Find where the given text appears and provide that cell's center as [X, Y] coordinate. 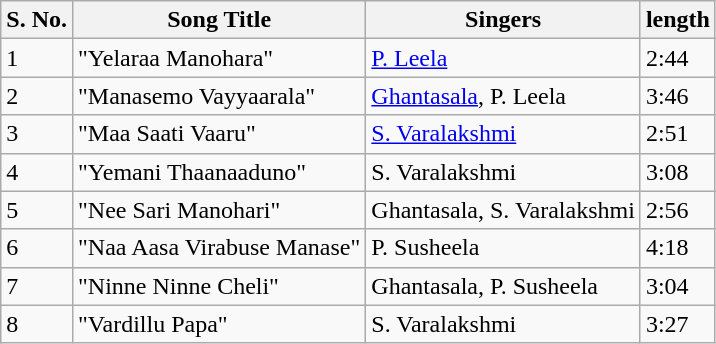
P. Susheela [504, 248]
2:44 [678, 58]
"Ninne Ninne Cheli" [218, 286]
"Maa Saati Vaaru" [218, 134]
3 [37, 134]
"Yelaraa Manohara" [218, 58]
7 [37, 286]
Ghantasala, P. Leela [504, 96]
P. Leela [504, 58]
"Nee Sari Manohari" [218, 210]
Ghantasala, P. Susheela [504, 286]
4 [37, 172]
4:18 [678, 248]
S. No. [37, 20]
Singers [504, 20]
"Vardillu Papa" [218, 324]
3:04 [678, 286]
Song Title [218, 20]
"Manasemo Vayyaarala" [218, 96]
5 [37, 210]
length [678, 20]
2 [37, 96]
3:08 [678, 172]
Ghantasala, S. Varalakshmi [504, 210]
1 [37, 58]
3:46 [678, 96]
6 [37, 248]
"Naa Aasa Virabuse Manase" [218, 248]
"Yemani Thaanaaduno" [218, 172]
2:51 [678, 134]
2:56 [678, 210]
3:27 [678, 324]
8 [37, 324]
